Identify which cell holds the provided text, then report its [x, y] central coordinate. 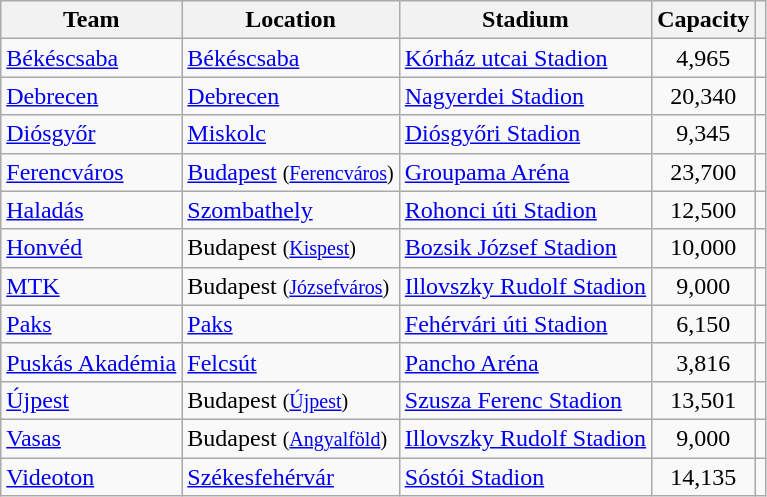
13,501 [704, 400]
23,700 [704, 172]
MTK [92, 286]
Szusza Ferenc Stadion [525, 400]
Újpest [92, 400]
Location [290, 20]
Stadium [525, 20]
Bozsik József Stadion [525, 248]
Kórház utcai Stadion [525, 58]
3,816 [704, 362]
Felcsút [290, 362]
Budapest (Józsefváros) [290, 286]
Groupama Aréna [525, 172]
Rohonci úti Stadion [525, 210]
Diósgyőri Stadion [525, 134]
Videoton [92, 477]
14,135 [704, 477]
12,500 [704, 210]
Pancho Aréna [525, 362]
6,150 [704, 324]
Budapest (Ferencváros) [290, 172]
Sóstói Stadion [525, 477]
Budapest (Angyalföld) [290, 438]
Budapest (Újpest) [290, 400]
Vasas [92, 438]
Capacity [704, 20]
Nagyerdei Stadion [525, 96]
Fehérvári úti Stadion [525, 324]
Diósgyőr [92, 134]
Team [92, 20]
Puskás Akadémia [92, 362]
Haladás [92, 210]
Székesfehérvár [290, 477]
Miskolc [290, 134]
Budapest (Kispest) [290, 248]
9,345 [704, 134]
Ferencváros [92, 172]
10,000 [704, 248]
20,340 [704, 96]
4,965 [704, 58]
Szombathely [290, 210]
Honvéd [92, 248]
